Extract the (X, Y) coordinate from the center of the cell holding the provided text.  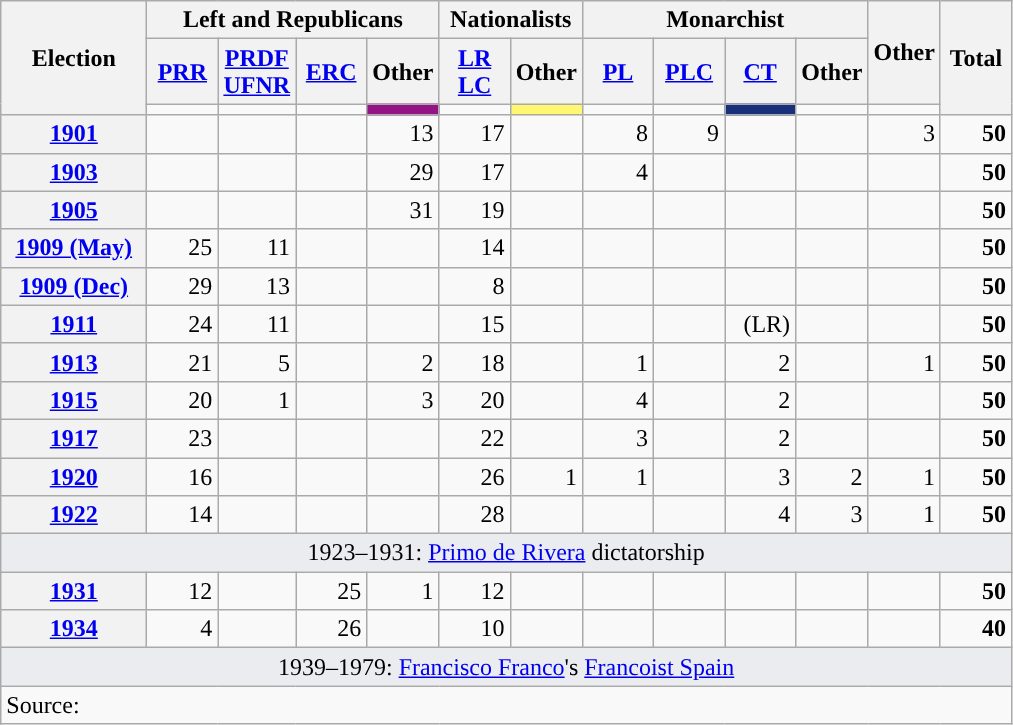
1909 (Dec) (74, 286)
9 (690, 134)
22 (474, 438)
1934 (74, 629)
1922 (74, 515)
40 (976, 629)
19 (474, 210)
18 (474, 362)
1917 (74, 438)
ERC (332, 72)
1905 (74, 210)
10 (474, 629)
PLC (690, 72)
Left and Republicans (293, 20)
Election (74, 58)
PL (618, 72)
1923–1931: Primo de Rivera dictatorship (506, 553)
CT (760, 72)
5 (257, 362)
1901 (74, 134)
1939–1979: Francisco Franco's Francoist Spain (506, 667)
PRR (182, 72)
1909 (May) (74, 248)
1903 (74, 172)
15 (474, 324)
16 (182, 477)
1931 (74, 591)
1911 (74, 324)
23 (182, 438)
Monarchist (725, 20)
Total (976, 58)
PRDFUFNR (257, 72)
Nationalists (510, 20)
LRLC (474, 72)
24 (182, 324)
1915 (74, 400)
31 (403, 210)
1920 (74, 477)
(LR) (760, 324)
Source: (506, 705)
21 (182, 362)
1913 (74, 362)
28 (474, 515)
